Detect which cell encompasses the target text, then output its [X, Y] center coordinate. 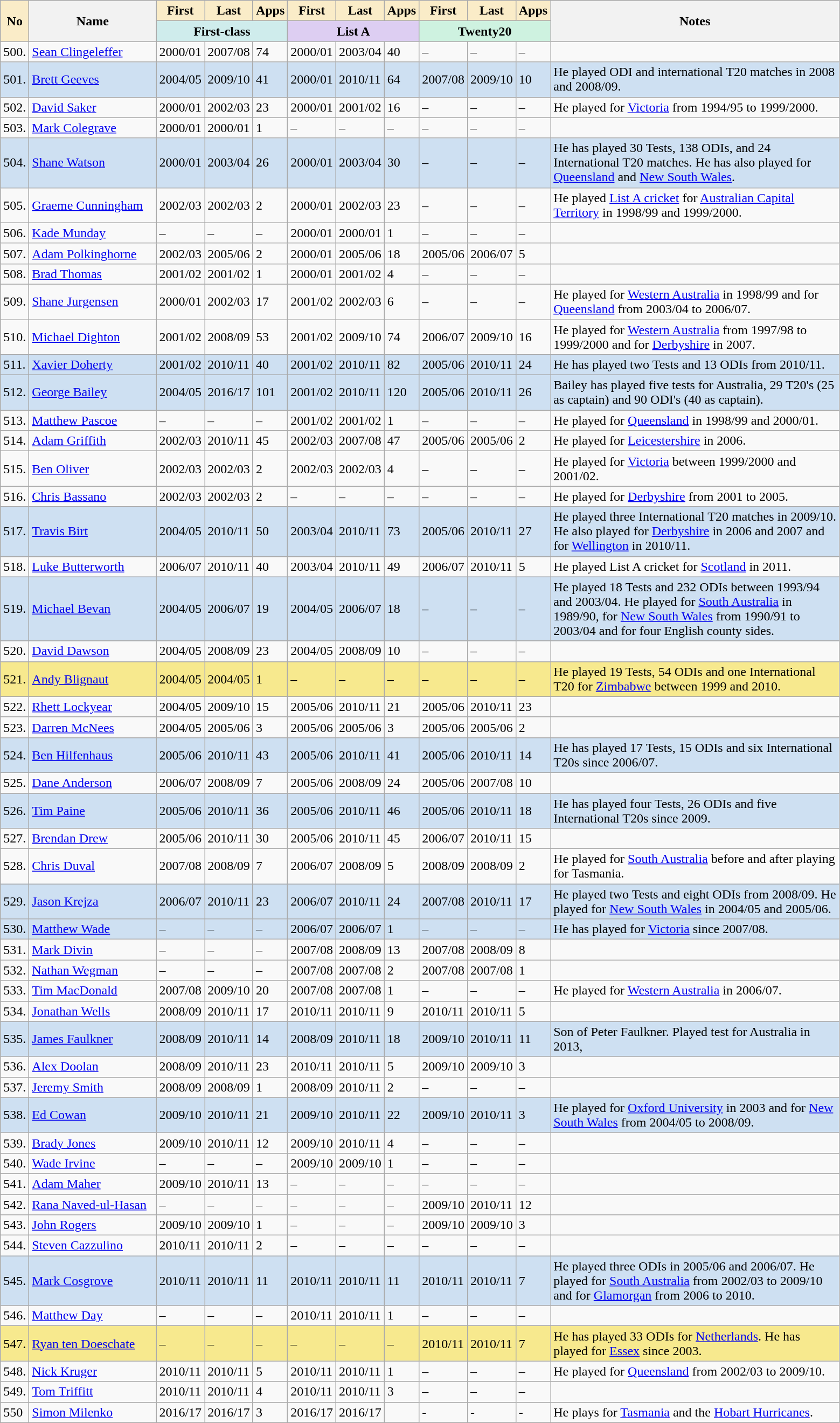
539. [15, 1143]
53 [270, 336]
He played three International T20 matches in 2009/10. He also played for Derbyshire in 2006 and 2007 and for Wellington in 2010/11. [695, 531]
Twenty20 [485, 31]
First-class [222, 31]
547. [15, 1343]
503. [15, 128]
500. [15, 52]
Mark Colegrave [93, 128]
546. [15, 1316]
Xavier Doherty [93, 365]
525. [15, 783]
He played ODI and international T20 matches in 2008 and 2008/09. [695, 80]
502. [15, 107]
540. [15, 1163]
27 [533, 531]
533. [15, 991]
Adam Maher [93, 1184]
Tim Paine [93, 811]
530. [15, 929]
Steven Cazzulino [93, 1246]
19 [270, 609]
Sean Clingeleffer [93, 52]
Mark Cosgrove [93, 1281]
Kade Munday [93, 233]
Matthew Pascoe [93, 420]
528. [15, 867]
521. [15, 679]
510. [15, 336]
Ed Cowan [93, 1115]
He played List A cricket for Australian Capital Territory in 1998/99 and 1999/2000. [695, 205]
515. [15, 469]
47 [401, 441]
James Faulkner [93, 1039]
82 [401, 365]
Michael Bevan [93, 609]
He played 19 Tests, 54 ODIs and one International T20 for Zimbabwe between 1999 and 2010. [695, 679]
542. [15, 1205]
538. [15, 1115]
Michael Dighton [93, 336]
Jason Krejza [93, 901]
Adam Griffith [93, 441]
541. [15, 1184]
506. [15, 233]
He played for Victoria from 1994/95 to 1999/2000. [695, 107]
531. [15, 950]
He played for Western Australia from 1997/98 to 1999/2000 and for Derbyshire in 2007. [695, 336]
Brett Geeves [93, 80]
518. [15, 567]
22 [401, 1115]
He played three ODIs in 2005/06 and 2006/07. He played for South Australia from 2002/03 to 2009/10 and for Glamorgan from 2006 to 2010. [695, 1281]
He plays for Tasmania and the Hobart Hurricanes. [695, 1412]
Nick Kruger [93, 1371]
He played for Western Australia in 1998/99 and for Queensland from 2003/04 to 2006/07. [695, 302]
517. [15, 531]
Jeremy Smith [93, 1087]
He has played four Tests, 26 ODIs and five International T20s since 2009. [695, 811]
Andy Blignaut [93, 679]
508. [15, 274]
8 [533, 950]
514. [15, 441]
513. [15, 420]
522. [15, 707]
Name [93, 21]
507. [15, 253]
He played for Queensland in 1998/99 and 2000/01. [695, 420]
505. [15, 205]
101 [270, 392]
Tom Triffitt [93, 1392]
9 [401, 1011]
David Dawson [93, 651]
504. [15, 163]
Simon Milenko [93, 1412]
Alex Doolan [93, 1067]
549. [15, 1392]
John Rogers [93, 1225]
36 [270, 811]
He played for Derbyshire from 2001 to 2005. [695, 496]
He played for Oxford University in 2003 and for New South Wales from 2004/05 to 2008/09. [695, 1115]
544. [15, 1246]
He played for Leicestershire in 2006. [695, 441]
535. [15, 1039]
Nathan Wegman [93, 970]
Wade Irvine [93, 1163]
509. [15, 302]
Ben Oliver [93, 469]
Chris Bassano [93, 496]
Graeme Cunningham [93, 205]
545. [15, 1281]
Jonathan Wells [93, 1011]
537. [15, 1087]
Brad Thomas [93, 274]
73 [401, 531]
Shane Watson [93, 163]
516. [15, 496]
43 [270, 755]
List A [353, 31]
He played two Tests and eight ODIs from 2008/09. He played for New South Wales in 2004/05 and 2005/06. [695, 901]
He played for Western Australia in 2006/07. [695, 991]
Matthew Wade [93, 929]
George Bailey [93, 392]
He played for South Australia before and after playing for Tasmania. [695, 867]
Brady Jones [93, 1143]
Dane Anderson [93, 783]
520. [15, 651]
543. [15, 1225]
512. [15, 392]
He played List A cricket for Scotland in 2011. [695, 567]
526. [15, 811]
120 [401, 392]
He played for Victoria between 1999/2000 and 2001/02. [695, 469]
Son of Peter Faulkner. Played test for Australia in 2013, [695, 1039]
Brendan Drew [93, 839]
Bailey has played five tests for Australia, 29 T20's (25 as captain) and 90 ODI's (40 as captain). [695, 392]
6 [401, 302]
Luke Butterworth [93, 567]
50 [270, 531]
532. [15, 970]
49 [401, 567]
Travis Birt [93, 531]
511. [15, 365]
523. [15, 727]
524. [15, 755]
He has played two Tests and 13 ODIs from 2010/11. [695, 365]
Rhett Lockyear [93, 707]
Mark Divin [93, 950]
550 [15, 1412]
519. [15, 609]
He played for Queensland from 2002/03 to 2009/10. [695, 1371]
64 [401, 80]
Chris Duval [93, 867]
548. [15, 1371]
46 [401, 811]
David Saker [93, 107]
529. [15, 901]
He has played for Victoria since 2007/08. [695, 929]
He has played 30 Tests, 138 ODIs, and 24 International T20 matches. He has also played for Queensland and New South Wales. [695, 163]
Adam Polkinghorne [93, 253]
He has played 17 Tests, 15 ODIs and six International T20s since 2006/07. [695, 755]
Tim MacDonald [93, 991]
534. [15, 1011]
He has played 33 ODIs for Netherlands. He has played for Essex since 2003. [695, 1343]
Notes [695, 21]
Rana Naved-ul-Hasan [93, 1205]
Matthew Day [93, 1316]
20 [270, 991]
Darren McNees [93, 727]
501. [15, 80]
Shane Jurgensen [93, 302]
527. [15, 839]
536. [15, 1067]
Ben Hilfenhaus [93, 755]
No [15, 21]
Ryan ten Doeschate [93, 1343]
